Find where the given text appears and provide that cell's center as (X, Y) coordinate. 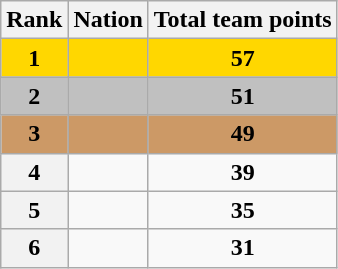
Rank (34, 20)
6 (34, 248)
49 (242, 134)
2 (34, 96)
Nation (108, 20)
Total team points (242, 20)
51 (242, 96)
5 (34, 210)
1 (34, 58)
3 (34, 134)
4 (34, 172)
39 (242, 172)
57 (242, 58)
31 (242, 248)
35 (242, 210)
